Detect which cell encompasses the target text, then output its (X, Y) center coordinate. 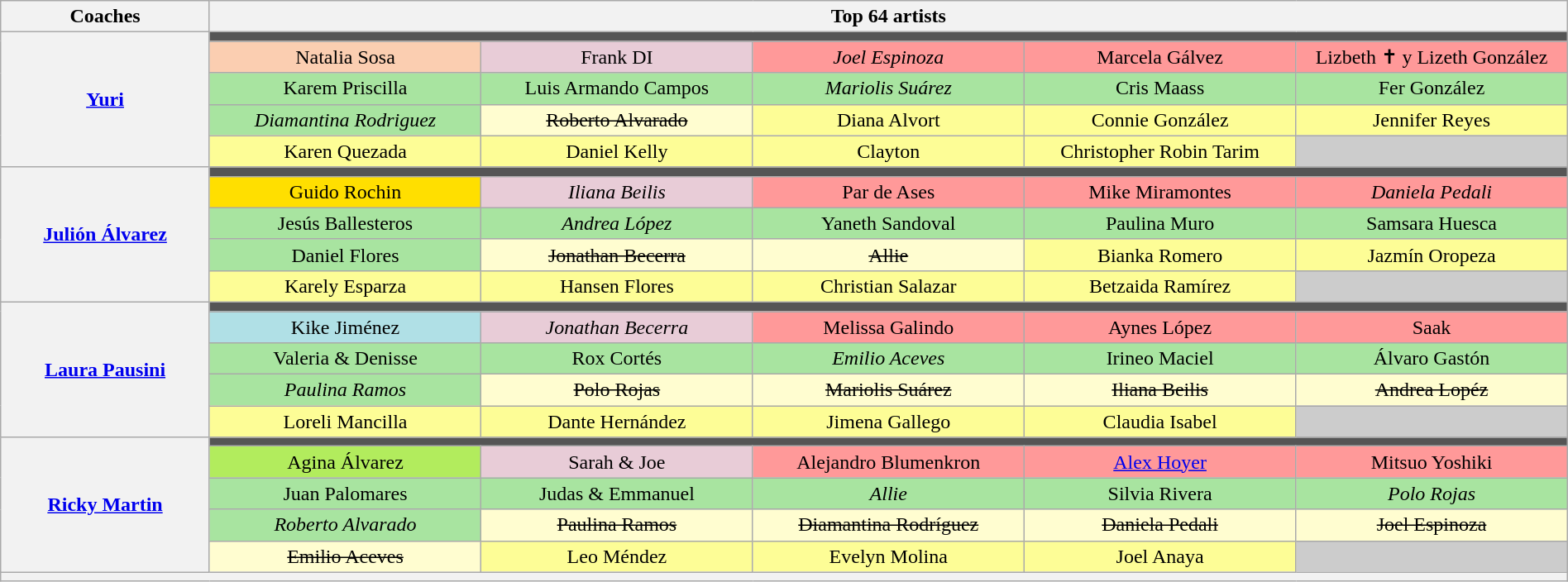
Bianka Romero (1159, 255)
Alex Hoyer (1159, 462)
Yuri (106, 99)
Valeria & Denisse (345, 359)
Fer González (1432, 88)
Andrea Lopéz (1432, 390)
Clayton (888, 151)
Par de Ases (888, 192)
Betzaida Ramírez (1159, 286)
Melissa Galindo (888, 327)
Aynes López (1159, 327)
Silvia Rivera (1159, 494)
Cris Maass (1159, 88)
Natalia Sosa (345, 57)
Top 64 artists (888, 17)
Agina Álvarez (345, 462)
Mitsuo Yoshiki (1432, 462)
Evelyn Molina (888, 556)
Laura Pausini (106, 369)
Daniel Flores (345, 255)
Judas & Emmanuel (617, 494)
Coaches (106, 17)
Kike Jiménez (345, 327)
Jesús Ballesteros (345, 223)
Jennifer Reyes (1432, 120)
Luis Armando Campos (617, 88)
Daniel Kelly (617, 151)
Leo Méndez (617, 556)
Karem Priscilla (345, 88)
Loreli Mancilla (345, 422)
Mike Miramontes (1159, 192)
Hansen Flores (617, 286)
Diana Alvort (888, 120)
Julión Álvarez (106, 235)
Christian Salazar (888, 286)
Andrea López (617, 223)
Karen Quezada (345, 151)
Juan Palomares (345, 494)
Alejandro Blumenkron (888, 462)
Saak (1432, 327)
Christopher Robin Tarim (1159, 151)
Connie González (1159, 120)
Samsara Huesca (1432, 223)
Dante Hernández (617, 422)
Marcela Gálvez (1159, 57)
Paulina Muro (1159, 223)
Ricky Martin (106, 504)
Yaneth Sandoval (888, 223)
Álvaro Gastón (1432, 359)
Lizbeth ✝ y Lizeth González (1432, 57)
Rox Cortés (617, 359)
Claudia Isabel (1159, 422)
Guido Rochin (345, 192)
Irineo Maciel (1159, 359)
Diamantina Rodríguez (888, 525)
Jimena Gallego (888, 422)
Diamantina Rodriguez (345, 120)
Sarah & Joe (617, 462)
Joel Anaya (1159, 556)
Frank DI (617, 57)
Karely Esparza (345, 286)
Jazmín Oropeza (1432, 255)
